Detect which cell encompasses the target text, then output its (X, Y) center coordinate. 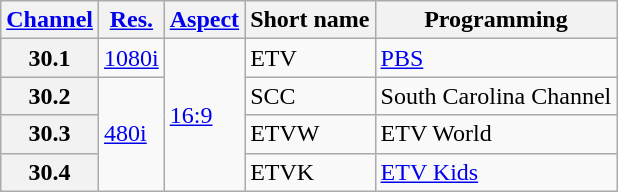
Programming (496, 20)
ETV World (496, 134)
480i (132, 134)
1080i (132, 58)
30.2 (50, 96)
16:9 (204, 115)
30.4 (50, 172)
Aspect (204, 20)
30.1 (50, 58)
South Carolina Channel (496, 96)
ETVW (310, 134)
ETVK (310, 172)
Res. (132, 20)
Short name (310, 20)
ETV Kids (496, 172)
PBS (496, 58)
Channel (50, 20)
ETV (310, 58)
30.3 (50, 134)
SCC (310, 96)
